Identify which cell holds the provided text, then report its (x, y) central coordinate. 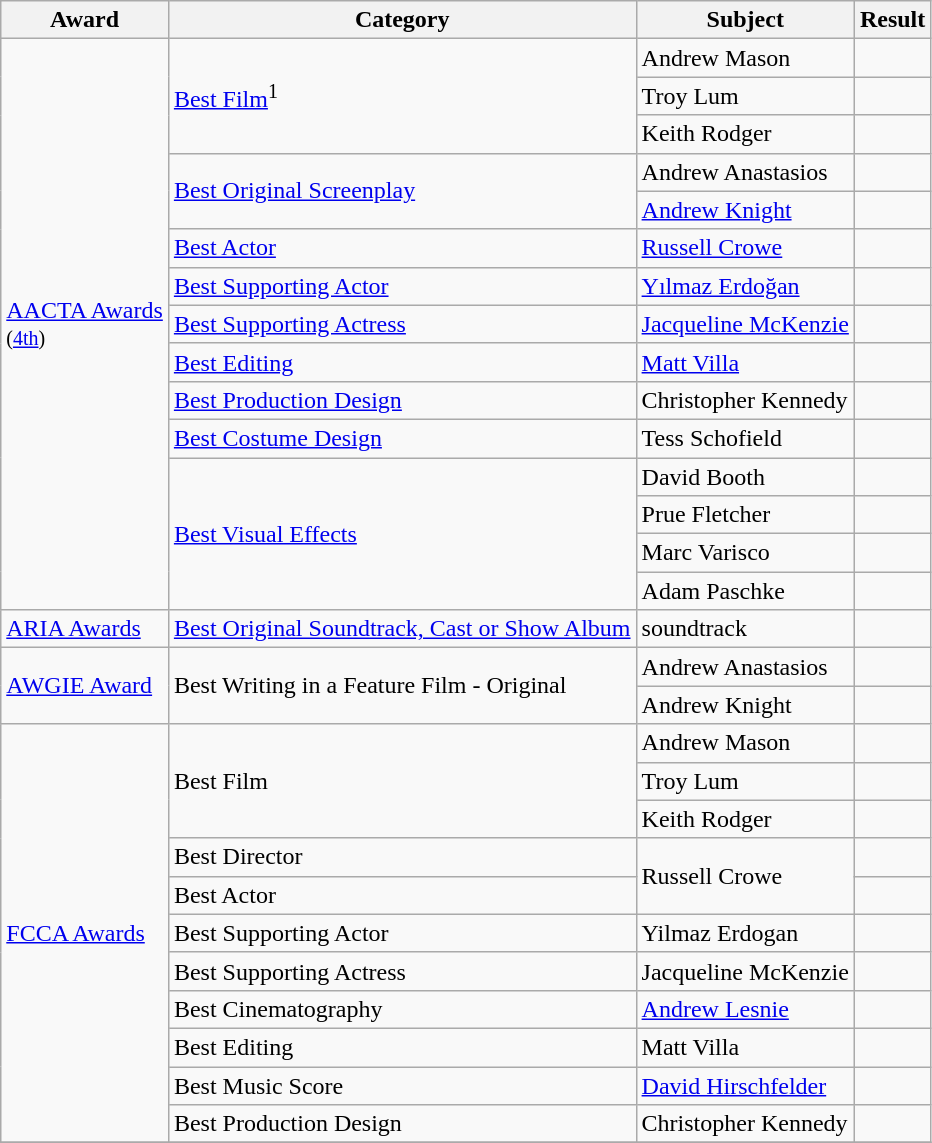
Andrew Lesnie (745, 1009)
FCCA Awards (85, 934)
Best Writing in a Feature Film - Original (402, 686)
Best Director (402, 857)
ARIA Awards (85, 629)
Best Music Score (402, 1085)
Adam Paschke (745, 591)
Subject (745, 20)
Tess Schofield (745, 438)
Best Visual Effects (402, 534)
Yilmaz Erdogan (745, 933)
Best Original Screenplay (402, 191)
Marc Varisco (745, 553)
AACTA Awards(4th) (85, 324)
David Booth (745, 477)
Best Cinematography (402, 1009)
Best Costume Design (402, 438)
Result (892, 20)
AWGIE Award (85, 686)
Best Film1 (402, 96)
David Hirschfelder (745, 1085)
Best Original Soundtrack, Cast or Show Album (402, 629)
Category (402, 20)
Prue Fletcher (745, 515)
soundtrack (745, 629)
Award (85, 20)
Yılmaz Erdoğan (745, 286)
Best Film (402, 781)
